Search for the cell housing the specified text and yield its (X, Y) center coordinate. 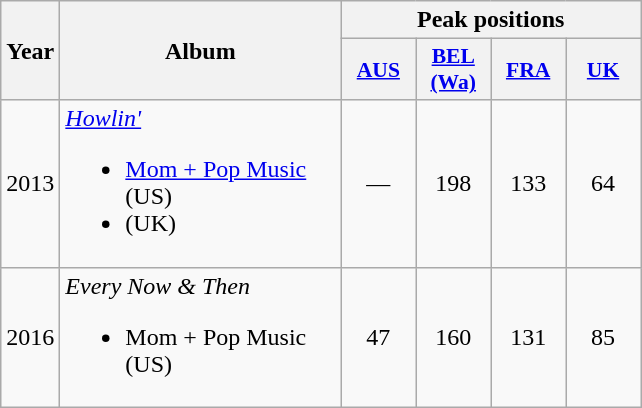
198 (454, 184)
Howlin'Mom + Pop Music (US) (UK) (200, 184)
Year (30, 50)
AUS (378, 70)
FRA (528, 70)
133 (528, 184)
47 (378, 337)
64 (604, 184)
UK (604, 70)
131 (528, 337)
2016 (30, 337)
2013 (30, 184)
— (378, 184)
Every Now & ThenMom + Pop Music (US) (200, 337)
85 (604, 337)
BEL (Wa) (454, 70)
160 (454, 337)
Album (200, 50)
Peak positions (491, 20)
